Output the (x, y) coordinate of the center of the cell containing the given text.  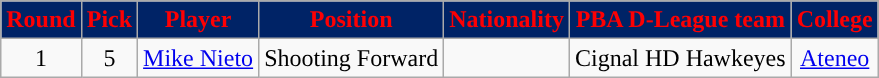
Round (41, 20)
Nationality (507, 20)
Ateneo (834, 58)
Cignal HD Hawkeyes (680, 58)
Position (352, 20)
Mike Nieto (198, 58)
Shooting Forward (352, 58)
1 (41, 58)
Player (198, 20)
5 (109, 58)
Pick (109, 20)
PBA D-League team (680, 20)
College (834, 20)
